Pinpoint the cell where the given text exists, returning its [X, Y] midpoint coordinate. 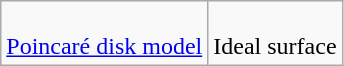
Poincaré disk model [104, 34]
Ideal surface [275, 34]
